Scan for the cell matching the given text and deliver its (X, Y) coordinate at center. 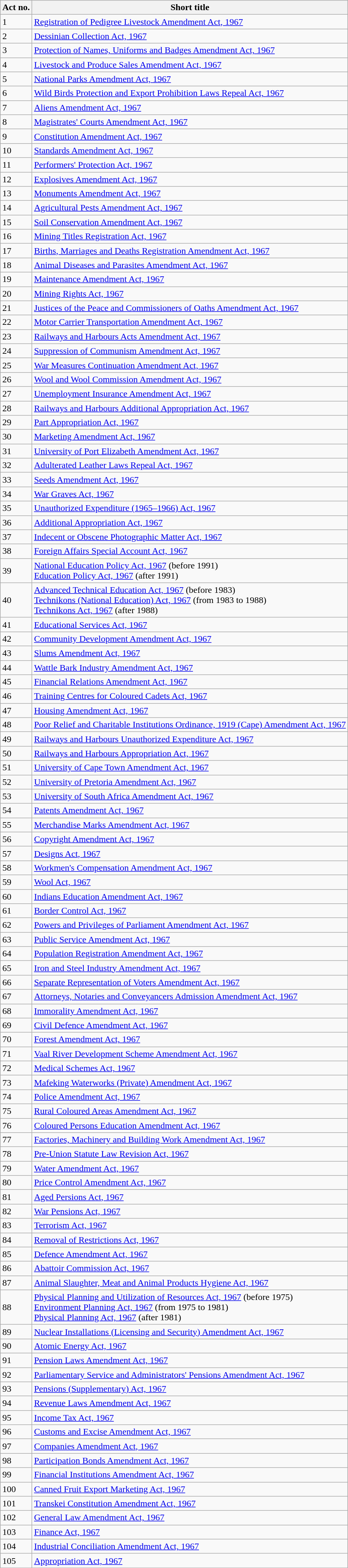
70 (16, 1039)
Immorality Amendment Act, 1967 (190, 1011)
99 (16, 1475)
Designs Act, 1967 (190, 853)
Unauthorized Expenditure (1965–1966) Act, 1967 (190, 508)
Dessinian Collection Act, 1967 (190, 36)
Income Tax Act, 1967 (190, 1418)
Housing Amendment Act, 1967 (190, 711)
61 (16, 911)
50 (16, 753)
77 (16, 1140)
17 (16, 251)
81 (16, 1197)
22 (16, 322)
52 (16, 782)
University of Port Elizabeth Amendment Act, 1967 (190, 451)
Abattoir Commission Act, 1967 (190, 1268)
39 (16, 571)
21 (16, 308)
Separate Representation of Voters Amendment Act, 1967 (190, 982)
103 (16, 1532)
5 (16, 79)
Wool and Wool Commission Amendment Act, 1967 (190, 379)
Suppression of Communism Amendment Act, 1967 (190, 351)
Wild Birds Protection and Export Prohibition Laws Repeal Act, 1967 (190, 93)
Protection of Names, Uniforms and Badges Amendment Act, 1967 (190, 50)
Maintenance Amendment Act, 1967 (190, 279)
7 (16, 108)
38 (16, 551)
Powers and Privileges of Parliament Amendment Act, 1967 (190, 925)
Livestock and Produce Sales Amendment Act, 1967 (190, 65)
University of South Africa Amendment Act, 1967 (190, 796)
Mining Rights Act, 1967 (190, 294)
Railways and Harbours Unauthorized Expenditure Act, 1967 (190, 739)
Additional Appropriation Act, 1967 (190, 523)
Atomic Energy Act, 1967 (190, 1346)
6 (16, 93)
74 (16, 1097)
War Graves Act, 1967 (190, 494)
Registration of Pedigree Livestock Amendment Act, 1967 (190, 22)
Forest Amendment Act, 1967 (190, 1039)
Patents Amendment Act, 1967 (190, 811)
Explosives Amendment Act, 1967 (190, 179)
48 (16, 725)
95 (16, 1418)
Part Appropriation Act, 1967 (190, 423)
Wattle Bark Industry Amendment Act, 1967 (190, 667)
66 (16, 982)
Public Service Amendment Act, 1967 (190, 939)
100 (16, 1489)
Motor Carrier Transportation Amendment Act, 1967 (190, 322)
15 (16, 222)
36 (16, 523)
Wool Act, 1967 (190, 882)
59 (16, 882)
54 (16, 811)
80 (16, 1183)
Coloured Persons Education Amendment Act, 1967 (190, 1125)
12 (16, 179)
55 (16, 825)
Poor Relief and Charitable Institutions Ordinance, 1919 (Cape) Amendment Act, 1967 (190, 725)
Civil Defence Amendment Act, 1967 (190, 1025)
75 (16, 1111)
40 (16, 600)
3 (16, 50)
Act no. (16, 8)
56 (16, 839)
26 (16, 379)
Standards Amendment Act, 1967 (190, 150)
30 (16, 437)
101 (16, 1503)
War Pensions Act, 1967 (190, 1211)
64 (16, 954)
4 (16, 65)
82 (16, 1211)
Transkei Constitution Amendment Act, 1967 (190, 1503)
33 (16, 480)
31 (16, 451)
Births, Marriages and Deaths Registration Amendment Act, 1967 (190, 251)
37 (16, 537)
Police Amendment Act, 1967 (190, 1097)
Industrial Conciliation Amendment Act, 1967 (190, 1546)
91 (16, 1360)
34 (16, 494)
Railways and Harbours Appropriation Act, 1967 (190, 753)
Removal of Restrictions Act, 1967 (190, 1240)
102 (16, 1518)
Indians Education Amendment Act, 1967 (190, 897)
Financial Institutions Amendment Act, 1967 (190, 1475)
Financial Relations Amendment Act, 1967 (190, 682)
98 (16, 1460)
Participation Bonds Amendment Act, 1967 (190, 1460)
69 (16, 1025)
Finance Act, 1967 (190, 1532)
Border Control Act, 1967 (190, 911)
Customs and Excise Amendment Act, 1967 (190, 1432)
Workmen's Compensation Amendment Act, 1967 (190, 868)
Canned Fruit Export Marketing Act, 1967 (190, 1489)
87 (16, 1283)
10 (16, 150)
Training Centres for Coloured Cadets Act, 1967 (190, 696)
24 (16, 351)
19 (16, 279)
41 (16, 624)
49 (16, 739)
Price Control Amendment Act, 1967 (190, 1183)
Seeds Amendment Act, 1967 (190, 480)
53 (16, 796)
Vaal River Development Scheme Amendment Act, 1967 (190, 1054)
93 (16, 1389)
Pensions (Supplementary) Act, 1967 (190, 1389)
University of Cape Town Amendment Act, 1967 (190, 768)
Iron and Steel Industry Amendment Act, 1967 (190, 968)
Justices of the Peace and Commissioners of Oaths Amendment Act, 1967 (190, 308)
60 (16, 897)
Unemployment Insurance Amendment Act, 1967 (190, 394)
Community Development Amendment Act, 1967 (190, 639)
Rural Coloured Areas Amendment Act, 1967 (190, 1111)
45 (16, 682)
11 (16, 165)
Mining Titles Registration Act, 1967 (190, 236)
Adulterated Leather Laws Repeal Act, 1967 (190, 465)
58 (16, 868)
9 (16, 136)
46 (16, 696)
Foreign Affairs Special Account Act, 1967 (190, 551)
Nuclear Installations (Licensing and Security) Amendment Act, 1967 (190, 1332)
65 (16, 968)
23 (16, 336)
71 (16, 1054)
47 (16, 711)
18 (16, 265)
Slums Amendment Act, 1967 (190, 653)
25 (16, 365)
Animal Diseases and Parasites Amendment Act, 1967 (190, 265)
92 (16, 1375)
Parliamentary Service and Administrators' Pensions Amendment Act, 1967 (190, 1375)
Constitution Amendment Act, 1967 (190, 136)
89 (16, 1332)
20 (16, 294)
83 (16, 1226)
National Education Policy Act, 1967 (before 1991) Education Policy Act, 1967 (after 1991) (190, 571)
Railways and Harbours Additional Appropriation Act, 1967 (190, 408)
Water Amendment Act, 1967 (190, 1168)
16 (16, 236)
8 (16, 122)
Marketing Amendment Act, 1967 (190, 437)
88 (16, 1307)
28 (16, 408)
Companies Amendment Act, 1967 (190, 1446)
85 (16, 1254)
78 (16, 1154)
105 (16, 1560)
Revenue Laws Amendment Act, 1967 (190, 1403)
Merchandise Marks Amendment Act, 1967 (190, 825)
Educational Services Act, 1967 (190, 624)
Copyright Amendment Act, 1967 (190, 839)
86 (16, 1268)
Pension Laws Amendment Act, 1967 (190, 1360)
35 (16, 508)
13 (16, 194)
104 (16, 1546)
Agricultural Pests Amendment Act, 1967 (190, 208)
Mafeking Waterworks (Private) Amendment Act, 1967 (190, 1082)
32 (16, 465)
War Measures Continuation Amendment Act, 1967 (190, 365)
42 (16, 639)
Aliens Amendment Act, 1967 (190, 108)
Animal Slaughter, Meat and Animal Products Hygiene Act, 1967 (190, 1283)
96 (16, 1432)
Monuments Amendment Act, 1967 (190, 194)
Pre-Union Statute Law Revision Act, 1967 (190, 1154)
2 (16, 36)
Factories, Machinery and Building Work Amendment Act, 1967 (190, 1140)
84 (16, 1240)
Aged Persions Act, 1967 (190, 1197)
Railways and Harbours Acts Amendment Act, 1967 (190, 336)
27 (16, 394)
29 (16, 423)
National Parks Amendment Act, 1967 (190, 79)
Medical Schemes Act, 1967 (190, 1068)
Short title (190, 8)
43 (16, 653)
94 (16, 1403)
Performers' Protection Act, 1967 (190, 165)
44 (16, 667)
57 (16, 853)
63 (16, 939)
14 (16, 208)
51 (16, 768)
68 (16, 1011)
97 (16, 1446)
90 (16, 1346)
67 (16, 997)
Population Registration Amendment Act, 1967 (190, 954)
Attorneys, Notaries and Conveyancers Admission Amendment Act, 1967 (190, 997)
72 (16, 1068)
62 (16, 925)
79 (16, 1168)
Magistrates' Courts Amendment Act, 1967 (190, 122)
76 (16, 1125)
Terrorism Act, 1967 (190, 1226)
1 (16, 22)
Defence Amendment Act, 1967 (190, 1254)
Indecent or Obscene Photographic Matter Act, 1967 (190, 537)
Advanced Technical Education Act, 1967 (before 1983) Technikons (National Education) Act, 1967 (from 1983 to 1988) Technikons Act, 1967 (after 1988) (190, 600)
73 (16, 1082)
Appropriation Act, 1967 (190, 1560)
Soil Conservation Amendment Act, 1967 (190, 222)
General Law Amendment Act, 1967 (190, 1518)
University of Pretoria Amendment Act, 1967 (190, 782)
